Pinpoint the cell where the given text exists, returning its (x, y) midpoint coordinate. 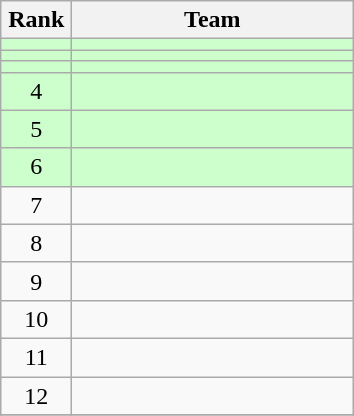
Rank (36, 20)
11 (36, 357)
8 (36, 243)
9 (36, 281)
Team (212, 20)
12 (36, 395)
10 (36, 319)
6 (36, 167)
7 (36, 205)
5 (36, 129)
4 (36, 91)
